Determine the [x, y] coordinate at the center of the cell enclosing the given text.  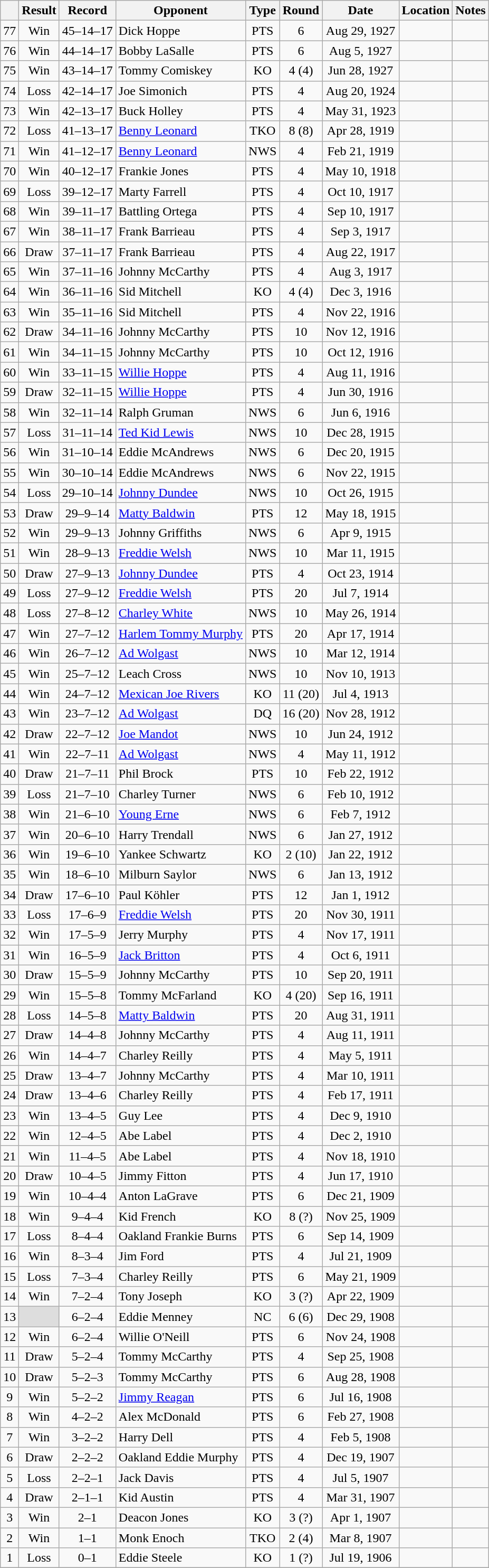
34 [9, 895]
3 [9, 1517]
62 [9, 332]
Jerry Murphy [180, 935]
21–6–10 [88, 814]
60 [9, 372]
39–12–17 [88, 191]
Anton LaGrave [180, 1196]
3–2–2 [88, 1437]
44–14–17 [88, 51]
19–6–10 [88, 854]
64 [9, 292]
Oct 6, 1911 [361, 955]
73 [9, 111]
Nov 22, 1915 [361, 473]
51 [9, 553]
45 [9, 674]
Charley Turner [180, 794]
May 26, 1914 [361, 613]
May 18, 1915 [361, 513]
Monk Enoch [180, 1538]
44 [9, 694]
56 [9, 452]
31–10–14 [88, 452]
12–4–5 [88, 1136]
Apr 22, 1909 [361, 1297]
Deacon Jones [180, 1517]
15–5–8 [88, 995]
11–4–5 [88, 1156]
Oct 12, 1916 [361, 352]
Young Erne [180, 814]
6 (6) [301, 1317]
Jimmy Reagan [180, 1397]
Tony Joseph [180, 1297]
61 [9, 352]
42 [9, 734]
Milburn Saylor [180, 874]
70 [9, 171]
43 [9, 714]
23 [9, 1116]
Jul 4, 1913 [361, 694]
67 [9, 231]
14–4–8 [88, 1035]
Bobby LaSalle [180, 51]
Jul 19, 1906 [361, 1558]
Charley White [180, 613]
DQ [263, 714]
38–11–17 [88, 231]
29–9–14 [88, 513]
77 [9, 31]
Marty Farrell [180, 191]
Jul 7, 1914 [361, 593]
22–7–12 [88, 734]
May 10, 1918 [361, 171]
29 [9, 995]
Jun 6, 1916 [361, 412]
Aug 3, 1917 [361, 272]
28 [9, 1015]
40–12–17 [88, 171]
Kid French [180, 1216]
Ted Kid Lewis [180, 432]
Sep 14, 1909 [361, 1236]
Jan 1, 1912 [361, 895]
Harlem Tommy Murphy [180, 634]
39–11–17 [88, 211]
Willie O'Neill [180, 1337]
27–9–12 [88, 593]
26–7–12 [88, 654]
66 [9, 252]
17–6–10 [88, 895]
8 (8) [301, 131]
48 [9, 613]
8 [9, 1417]
Oakland Frankie Burns [180, 1236]
39 [9, 794]
Oct 26, 1915 [361, 493]
25–7–12 [88, 674]
Paul Köhler [180, 895]
19 [9, 1196]
30 [9, 975]
Frankie Jones [180, 171]
34–11–16 [88, 332]
15 [9, 1277]
Dec 21, 1909 [361, 1196]
21–7–11 [88, 774]
Feb 22, 1912 [361, 774]
31–11–14 [88, 432]
27–9–13 [88, 573]
32–11–14 [88, 412]
Aug 11, 1916 [361, 372]
Type [263, 11]
71 [9, 151]
5–2–4 [88, 1357]
26 [9, 1055]
Jun 24, 1912 [361, 734]
Harry Dell [180, 1437]
43–14–17 [88, 71]
Nov 30, 1911 [361, 915]
Aug 20, 1924 [361, 91]
Jul 21, 1909 [361, 1257]
69 [9, 191]
42–13–17 [88, 111]
27–7–12 [88, 634]
18–6–10 [88, 874]
22–7–11 [88, 754]
28–9–13 [88, 553]
Dec 9, 1910 [361, 1116]
27 [9, 1035]
24 [9, 1095]
Joe Mandot [180, 734]
Feb 21, 1919 [361, 151]
8 (?) [301, 1216]
Apr 17, 1914 [361, 634]
38 [9, 814]
14–5–8 [88, 1015]
Feb 17, 1911 [361, 1095]
41 [9, 754]
13–4–6 [88, 1095]
Result [39, 11]
9–4–4 [88, 1216]
Oct 23, 1914 [361, 573]
27–8–12 [88, 613]
22 [9, 1136]
5–2–2 [88, 1397]
Round [301, 11]
Mar 12, 1914 [361, 654]
Jun 17, 1910 [361, 1176]
2 (10) [301, 854]
Jun 30, 1916 [361, 392]
75 [9, 71]
1–1 [88, 1538]
13 [9, 1317]
10–4–5 [88, 1176]
Apr 1, 1907 [361, 1517]
2–2–1 [88, 1477]
16 (20) [301, 714]
45–14–17 [88, 31]
Harry Trendall [180, 834]
13–4–7 [88, 1075]
37–11–16 [88, 272]
52 [9, 533]
Feb 27, 1908 [361, 1417]
7 [9, 1437]
30–10–14 [88, 473]
16 [9, 1257]
Nov 24, 1908 [361, 1337]
42–14–17 [88, 91]
Aug 29, 1927 [361, 31]
14 [9, 1297]
Ralph Gruman [180, 412]
59 [9, 392]
May 21, 1909 [361, 1277]
57 [9, 432]
37–11–17 [88, 252]
Mar 31, 1907 [361, 1497]
Jan 27, 1912 [361, 834]
Jimmy Fitton [180, 1176]
Kid Austin [180, 1497]
21–7–10 [88, 794]
Jun 28, 1927 [361, 71]
Nov 12, 1916 [361, 332]
29–10–14 [88, 493]
65 [9, 272]
Aug 22, 1917 [361, 252]
36–11–16 [88, 292]
May 5, 1911 [361, 1055]
Dec 29, 1908 [361, 1317]
15–5–9 [88, 975]
Sep 10, 1917 [361, 211]
31 [9, 955]
Tommy Comiskey [180, 71]
8–3–4 [88, 1257]
Nov 28, 1912 [361, 714]
Nov 17, 1911 [361, 935]
Mar 11, 1915 [361, 553]
5–2–3 [88, 1377]
Feb 10, 1912 [361, 794]
50 [9, 573]
Mar 10, 1911 [361, 1075]
18 [9, 1216]
63 [9, 312]
Sep 3, 1917 [361, 231]
53 [9, 513]
Dec 2, 1910 [361, 1136]
2–1 [88, 1517]
17–6–9 [88, 915]
Aug 31, 1911 [361, 1015]
NC [263, 1317]
17–5–9 [88, 935]
Jul 5, 1907 [361, 1477]
Location [426, 11]
Sep 20, 1911 [361, 975]
Nov 22, 1916 [361, 312]
11 [9, 1357]
4 (20) [301, 995]
20–6–10 [88, 834]
46 [9, 654]
Feb 7, 1912 [361, 814]
Aug 28, 1908 [361, 1377]
76 [9, 51]
40 [9, 774]
Buck Holley [180, 111]
Jack Davis [180, 1477]
Phil Brock [180, 774]
11 (20) [301, 694]
Opponent [180, 11]
Jack Britton [180, 955]
Nov 25, 1909 [361, 1216]
2–2–2 [88, 1457]
24–7–12 [88, 694]
7–3–4 [88, 1277]
5 [9, 1477]
Mexican Joe Rivers [180, 694]
54 [9, 493]
41–12–17 [88, 151]
Leach Cross [180, 674]
2 (4) [301, 1538]
16–5–9 [88, 955]
Dec 28, 1915 [361, 432]
1 [9, 1558]
Jim Ford [180, 1257]
Jul 16, 1908 [361, 1397]
Date [361, 11]
1 (?) [301, 1558]
13–4–5 [88, 1116]
55 [9, 473]
May 31, 1923 [361, 111]
Dick Hoppe [180, 31]
58 [9, 412]
Feb 5, 1908 [361, 1437]
Battling Ortega [180, 211]
9 [9, 1397]
35 [9, 874]
32 [9, 935]
Record [88, 11]
47 [9, 634]
Tommy McFarland [180, 995]
Johnny Griffiths [180, 533]
74 [9, 91]
Nov 18, 1910 [361, 1156]
0–1 [88, 1558]
7–2–4 [88, 1297]
Eddie Steele [180, 1558]
23–7–12 [88, 714]
Alex McDonald [180, 1417]
Apr 28, 1919 [361, 131]
Joe Simonich [180, 91]
Aug 5, 1927 [361, 51]
8–4–4 [88, 1236]
Dec 19, 1907 [361, 1457]
Jan 22, 1912 [361, 854]
Sep 25, 1908 [361, 1357]
Eddie Menney [180, 1317]
Jan 13, 1912 [361, 874]
41–13–17 [88, 131]
Notes [471, 11]
68 [9, 211]
29–9–13 [88, 533]
Dec 3, 1916 [361, 292]
34–11–15 [88, 352]
Yankee Schwartz [180, 854]
Oct 10, 1917 [361, 191]
49 [9, 593]
Oakland Eddie Murphy [180, 1457]
37 [9, 834]
25 [9, 1075]
Aug 11, 1911 [361, 1035]
Mar 8, 1907 [361, 1538]
Guy Lee [180, 1116]
Apr 9, 1915 [361, 533]
35–11–16 [88, 312]
33 [9, 915]
2–1–1 [88, 1497]
Nov 10, 1913 [361, 674]
17 [9, 1236]
32–11–15 [88, 392]
36 [9, 854]
10–4–4 [88, 1196]
4–2–2 [88, 1417]
2 [9, 1538]
Dec 20, 1915 [361, 452]
21 [9, 1156]
May 11, 1912 [361, 754]
Sep 16, 1911 [361, 995]
14–4–7 [88, 1055]
33–11–15 [88, 372]
72 [9, 131]
